Provide the [X, Y] coordinate of the cell's center where the given text is located.  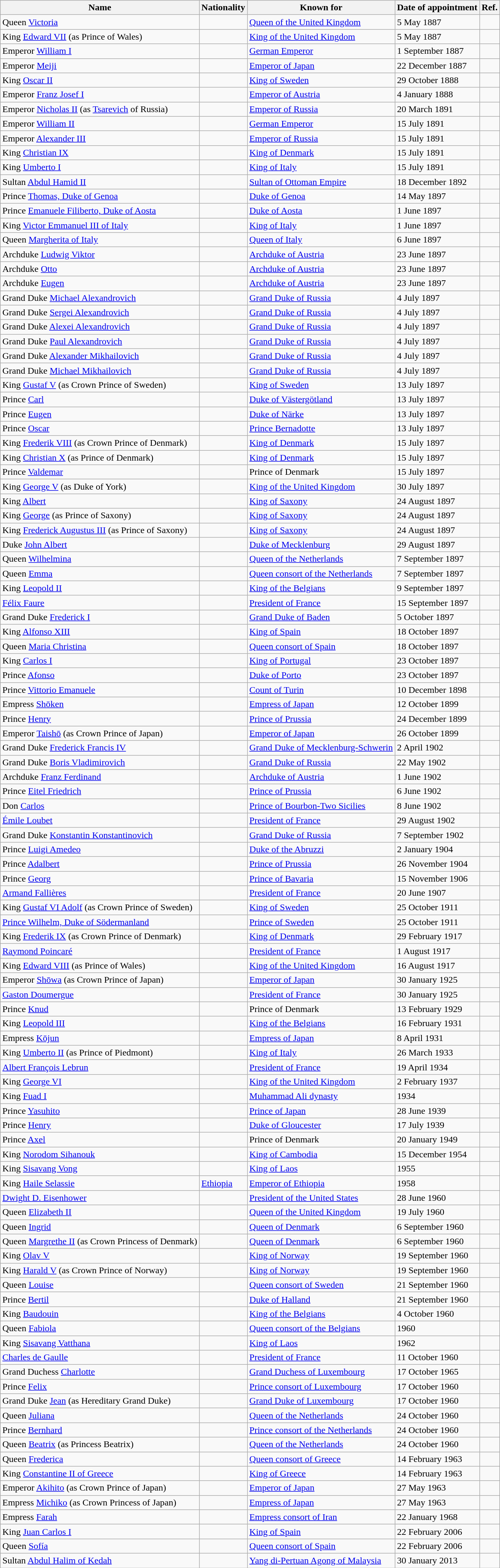
Duke of Genoa [321, 196]
13 February 1929 [437, 1009]
Prince Adalbert [100, 864]
Emperor Meiji [100, 66]
King Norodom Sihanouk [100, 1154]
Name [100, 8]
Raymond Poincaré [100, 951]
29 August 1902 [437, 820]
Queen Fabiola [100, 1328]
16 February 1931 [437, 1023]
26 November 1904 [437, 864]
Grand Duke Paul Alexandrovich [100, 341]
Known for [321, 8]
King Gustaf V (as Crown Prince of Sweden) [100, 385]
President of the United States [321, 1198]
King Frederik VIII (as Crown Prince of Denmark) [100, 443]
15 November 1906 [437, 878]
7 September 1902 [437, 835]
Muhammad Ali dynasty [321, 1096]
King Sisavang Vong [100, 1169]
Queen Sofía [100, 1546]
Grand Duke Sergei Alexandrovich [100, 312]
1 September 1887 [437, 51]
Sultan Abdul Hamid II [100, 182]
30 January 2013 [437, 1560]
Queen Frederica [100, 1459]
Prince Knud [100, 1009]
4 October 1960 [437, 1314]
Emperor Taishō (as Crown Prince of Japan) [100, 733]
Empress Farah [100, 1517]
Emperor William I [100, 51]
Queen Margherita of Italy [100, 240]
King Sisavang Vatthana [100, 1343]
King Haile Selassie [100, 1183]
Dwight D. Eisenhower [100, 1198]
Duke of Mecklenburg [321, 545]
1955 [437, 1169]
11 October 1960 [437, 1358]
2 February 1937 [437, 1081]
Duke of Gloucester [321, 1125]
Emperor Shōwa (as Crown Prince of Japan) [100, 980]
10 December 1898 [437, 690]
Emperor Alexander III [100, 138]
28 June 1939 [437, 1111]
Duke John Albert [100, 545]
8 June 1902 [437, 806]
King George (as Prince of Saxony) [100, 516]
1934 [437, 1096]
Prince Yasuhito [100, 1111]
King Christian IX [100, 153]
26 October 1899 [437, 733]
King Frederik IX (as Crown Prince of Denmark) [100, 937]
Empress Shōken [100, 704]
19 April 1934 [437, 1067]
26 March 1933 [437, 1052]
Queen consort of the Netherlands [321, 574]
17 July 1939 [437, 1125]
Prince consort of Luxembourg [321, 1386]
Queen consort of Greece [321, 1459]
17 October 1965 [437, 1372]
Empress Kōjun [100, 1038]
24 December 1899 [437, 719]
Grand Duke Michael Alexandrovich [100, 298]
King Christian X (as Prince of Denmark) [100, 458]
Archduke Eugen [100, 283]
Queen consort of Sweden [321, 1285]
22 January 1968 [437, 1517]
Grand Duchess of Luxembourg [321, 1372]
Grand Duke of Mecklenburg-Schwerin [321, 748]
Queen Victoria [100, 22]
King George VI [100, 1081]
Emperor of Austria [321, 95]
King Frederick Augustus III (as Prince of Saxony) [100, 530]
Emperor Franz Josef I [100, 95]
King of Greece [321, 1473]
14 May 1897 [437, 196]
Yang di-Pertuan Agong of Malaysia [321, 1560]
Prince Bertil [100, 1299]
Duke of the Abruzzi [321, 849]
King Albert [100, 501]
Prince of Japan [321, 1111]
Count of Turin [321, 690]
King of Portugal [321, 661]
Archduke Otto [100, 269]
Prince Vittorio Emanuele [100, 690]
King Gustaf VI Adolf (as Crown Prince of Sweden) [100, 908]
Grand Duke Frederick I [100, 617]
Emperor of Ethiopia [321, 1183]
29 August 1897 [437, 545]
Grand Duke Boris Vladimirovich [100, 762]
King Oscar II [100, 80]
18 December 1892 [437, 182]
Grand Duke of Luxembourg [321, 1401]
Armand Fallières [100, 893]
1962 [437, 1343]
Prince Axel [100, 1140]
Queen Louise [100, 1285]
20 March 1891 [437, 109]
Grand Duke Jean (as Hereditary Grand Duke) [100, 1401]
Queen Wilhelmina [100, 559]
5 October 1897 [437, 617]
King Edward VII (as Prince of Wales) [100, 37]
22 May 1902 [437, 762]
1 August 1917 [437, 951]
Duke of Aosta [321, 211]
King Leopold III [100, 1023]
Queen Juliana [100, 1415]
Émile Loubet [100, 820]
Queen Maria Christina [100, 646]
12 October 1899 [437, 704]
King Fuad I [100, 1096]
Nationality [223, 8]
Sultan Abdul Halim of Kedah [100, 1560]
Prince consort of the Netherlands [321, 1430]
1 June 1902 [437, 777]
Emperor William II [100, 124]
16 August 1917 [437, 966]
20 June 1907 [437, 893]
Prince of Bourbon-Two Sicilies [321, 806]
Empress consort of Iran [321, 1517]
Emperor Nicholas II (as Tsarevich of Russia) [100, 109]
Prince Georg [100, 878]
Empress Michiko (as Crown Princess of Japan) [100, 1502]
Emperor Akihito (as Crown Prince of Japan) [100, 1488]
Grand Duchess Charlotte [100, 1372]
Queen Elizabeth II [100, 1212]
Prince of Bavaria [321, 878]
Grand Duke Alexei Alexandrovich [100, 327]
Grand Duke Michael Mikhailovich [100, 370]
King George V (as Duke of York) [100, 487]
King Alfonso XIII [100, 631]
King Olav V [100, 1256]
Prince of Sweden [321, 922]
Prince Luigi Amedeo [100, 849]
Queen consort of the Belgians [321, 1328]
19 July 1960 [437, 1212]
Prince Valdemar [100, 472]
22 December 1887 [437, 66]
Duke of Västergötland [321, 399]
Gaston Doumergue [100, 994]
Archduke Ludwig Viktor [100, 254]
King Constantine II of Greece [100, 1473]
Archduke Franz Ferdinand [100, 777]
Félix Faure [100, 602]
29 October 1888 [437, 80]
1958 [437, 1183]
Queen Emma [100, 574]
Queen Ingrid [100, 1227]
King Umberto II (as Prince of Piedmont) [100, 1052]
2 April 1902 [437, 748]
28 June 1960 [437, 1198]
15 December 1954 [437, 1154]
Grand Duke Alexander Mikhailovich [100, 356]
Duke of Porto [321, 675]
Grand Duke Frederick Francis IV [100, 748]
Prince Eitel Friedrich [100, 791]
Prince Wilhelm, Duke of Södermanland [100, 922]
Prince Bernadotte [321, 429]
Ethiopia [223, 1183]
15 September 1897 [437, 602]
8 April 1931 [437, 1038]
30 July 1897 [437, 487]
Prince Emanuele Filiberto, Duke of Aosta [100, 211]
King Carlos I [100, 661]
Sultan of Ottoman Empire [321, 182]
King Victor Emmanuel III of Italy [100, 225]
Prince Afonso [100, 675]
29 February 1917 [437, 937]
Charles de Gaulle [100, 1358]
King Juan Carlos I [100, 1531]
Duke of Närke [321, 414]
Grand Duke Konstantin Konstantinovich [100, 835]
1960 [437, 1328]
Duke of Halland [321, 1299]
6 June 1902 [437, 791]
Grand Duke of Baden [321, 617]
King Baudouin [100, 1314]
20 January 1949 [437, 1140]
Prince Felix [100, 1386]
Albert François Lebrun [100, 1067]
King Leopold II [100, 588]
Date of appointment [437, 8]
King Harald V (as Crown Prince of Norway) [100, 1270]
9 September 1897 [437, 588]
King Umberto I [100, 167]
Ref. [490, 8]
6 June 1897 [437, 240]
Prince Oscar [100, 429]
2 January 1904 [437, 849]
Queen Beatrix (as Princess Beatrix) [100, 1444]
Prince Carl [100, 399]
Don Carlos [100, 806]
King of Cambodia [321, 1154]
Prince Eugen [100, 414]
Prince Thomas, Duke of Genoa [100, 196]
Queen of Italy [321, 240]
Queen Margrethe II (as Crown Princess of Denmark) [100, 1241]
4 January 1888 [437, 95]
Prince Bernhard [100, 1430]
King Edward VIII (as Prince of Wales) [100, 966]
